For the text-containing cell, return its midpoint in [X, Y] coordinate format. 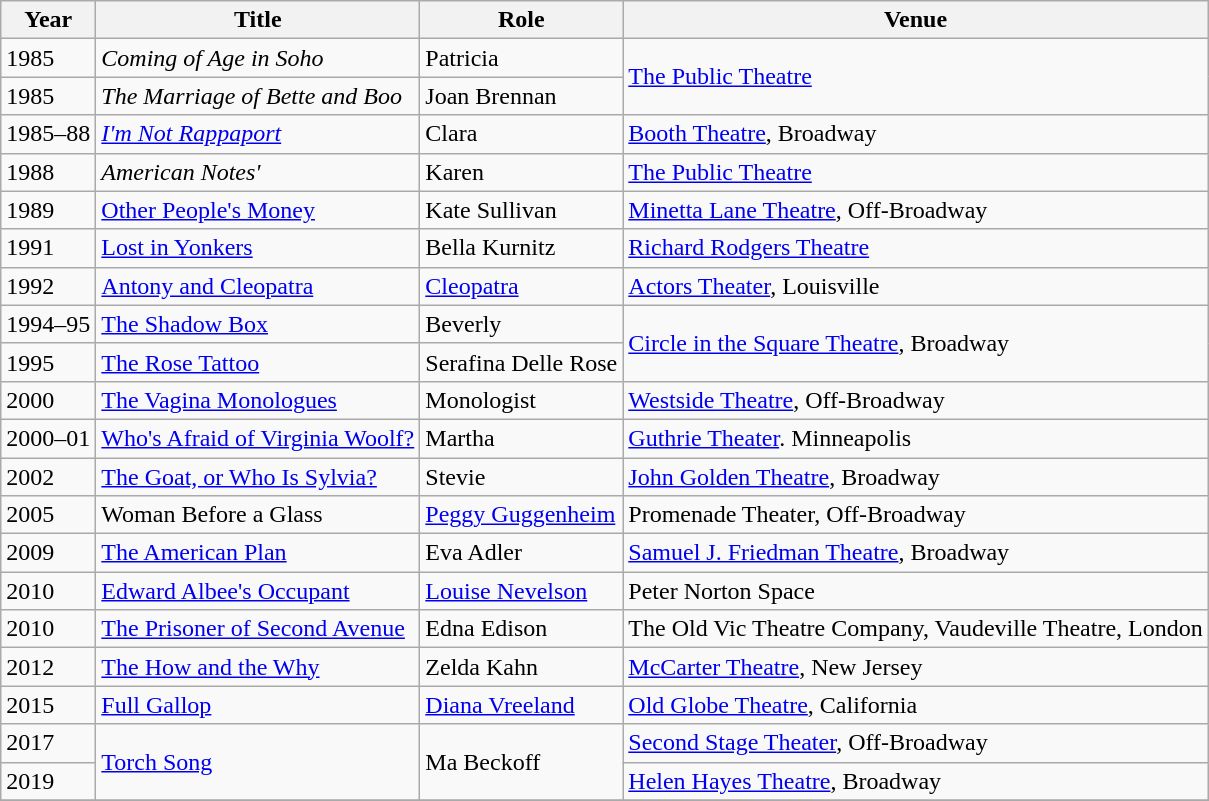
1992 [48, 286]
I'm Not Rappaport [258, 134]
2015 [48, 705]
Role [522, 20]
Serafina Delle Rose [522, 362]
Minetta Lane Theatre, Off-Broadway [916, 210]
McCarter Theatre, New Jersey [916, 667]
Peter Norton Space [916, 591]
Actors Theater, Louisville [916, 286]
Clara [522, 134]
The Goat, or Who Is Sylvia? [258, 477]
Joan Brennan [522, 96]
Promenade Theater, Off-Broadway [916, 515]
Kate Sullivan [522, 210]
Who's Afraid of Virginia Woolf? [258, 438]
Samuel J. Friedman Theatre, Broadway [916, 553]
Patricia [522, 58]
The Rose Tattoo [258, 362]
1995 [48, 362]
Ma Beckoff [522, 762]
Torch Song [258, 762]
Eva Adler [522, 553]
John Golden Theatre, Broadway [916, 477]
Martha [522, 438]
Richard Rodgers Theatre [916, 248]
2005 [48, 515]
1989 [48, 210]
Other People's Money [258, 210]
2000 [48, 400]
1991 [48, 248]
The Shadow Box [258, 324]
2000–01 [48, 438]
Woman Before a Glass [258, 515]
Westside Theatre, Off-Broadway [916, 400]
Karen [522, 172]
Zelda Kahn [522, 667]
2012 [48, 667]
2002 [48, 477]
Monologist [522, 400]
The Vagina Monologues [258, 400]
Bella Kurnitz [522, 248]
Lost in Yonkers [258, 248]
Venue [916, 20]
Old Globe Theatre, California [916, 705]
Stevie [522, 477]
Title [258, 20]
Peggy Guggenheim [522, 515]
Coming of Age in Soho [258, 58]
Circle in the Square Theatre, Broadway [916, 343]
The Prisoner of Second Avenue [258, 629]
2019 [48, 781]
American Notes' [258, 172]
The American Plan [258, 553]
Helen Hayes Theatre, Broadway [916, 781]
2017 [48, 743]
1988 [48, 172]
Full Gallop [258, 705]
Diana Vreeland [522, 705]
1994–95 [48, 324]
Second Stage Theater, Off-Broadway [916, 743]
Year [48, 20]
The Old Vic Theatre Company, Vaudeville Theatre, London [916, 629]
2009 [48, 553]
Beverly [522, 324]
Booth Theatre, Broadway [916, 134]
Antony and Cleopatra [258, 286]
Edna Edison [522, 629]
1985–88 [48, 134]
Guthrie Theater. Minneapolis [916, 438]
The How and the Why [258, 667]
Edward Albee's Occupant [258, 591]
The Marriage of Bette and Boo [258, 96]
Louise Nevelson [522, 591]
Cleopatra [522, 286]
